Search for the cell housing the specified text and yield its [x, y] center coordinate. 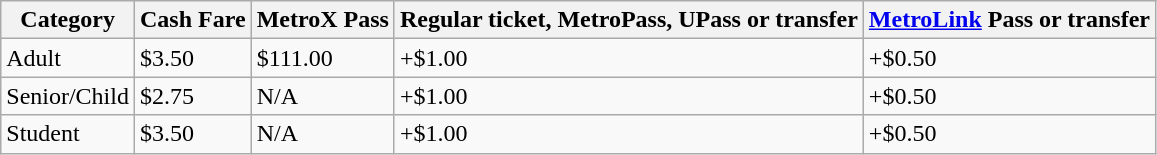
$111.00 [322, 58]
Student [68, 134]
Cash Fare [192, 20]
Category [68, 20]
Regular ticket, MetroPass, UPass or transfer [628, 20]
Senior/Child [68, 96]
$2.75 [192, 96]
Adult [68, 58]
MetroLink Pass or transfer [1009, 20]
MetroX Pass [322, 20]
